Capture the cell that displays the provided text and extract its (x, y) central coordinate. 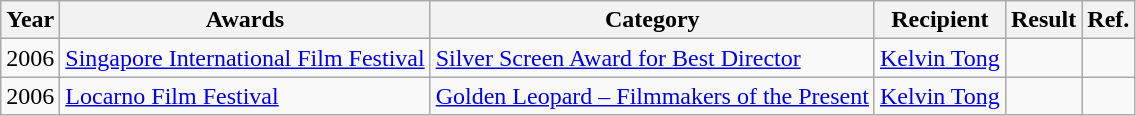
Result (1043, 20)
Silver Screen Award for Best Director (652, 58)
Year (30, 20)
Locarno Film Festival (245, 96)
Category (652, 20)
Awards (245, 20)
Golden Leopard – Filmmakers of the Present (652, 96)
Ref. (1108, 20)
Recipient (940, 20)
Singapore International Film Festival (245, 58)
